Provide the (x, y) coordinate of the cell's center where the given text is located.  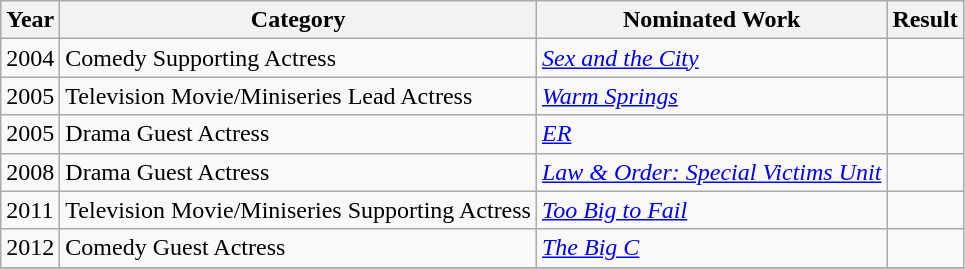
Year (30, 20)
Too Big to Fail (711, 210)
2004 (30, 58)
Television Movie/Miniseries Supporting Actress (298, 210)
2008 (30, 172)
Comedy Supporting Actress (298, 58)
Result (925, 20)
2012 (30, 248)
Category (298, 20)
Warm Springs (711, 96)
Nominated Work (711, 20)
Television Movie/Miniseries Lead Actress (298, 96)
The Big C (711, 248)
2011 (30, 210)
Comedy Guest Actress (298, 248)
Sex and the City (711, 58)
ER (711, 134)
Law & Order: Special Victims Unit (711, 172)
